Search for the cell housing the specified text and yield its (x, y) center coordinate. 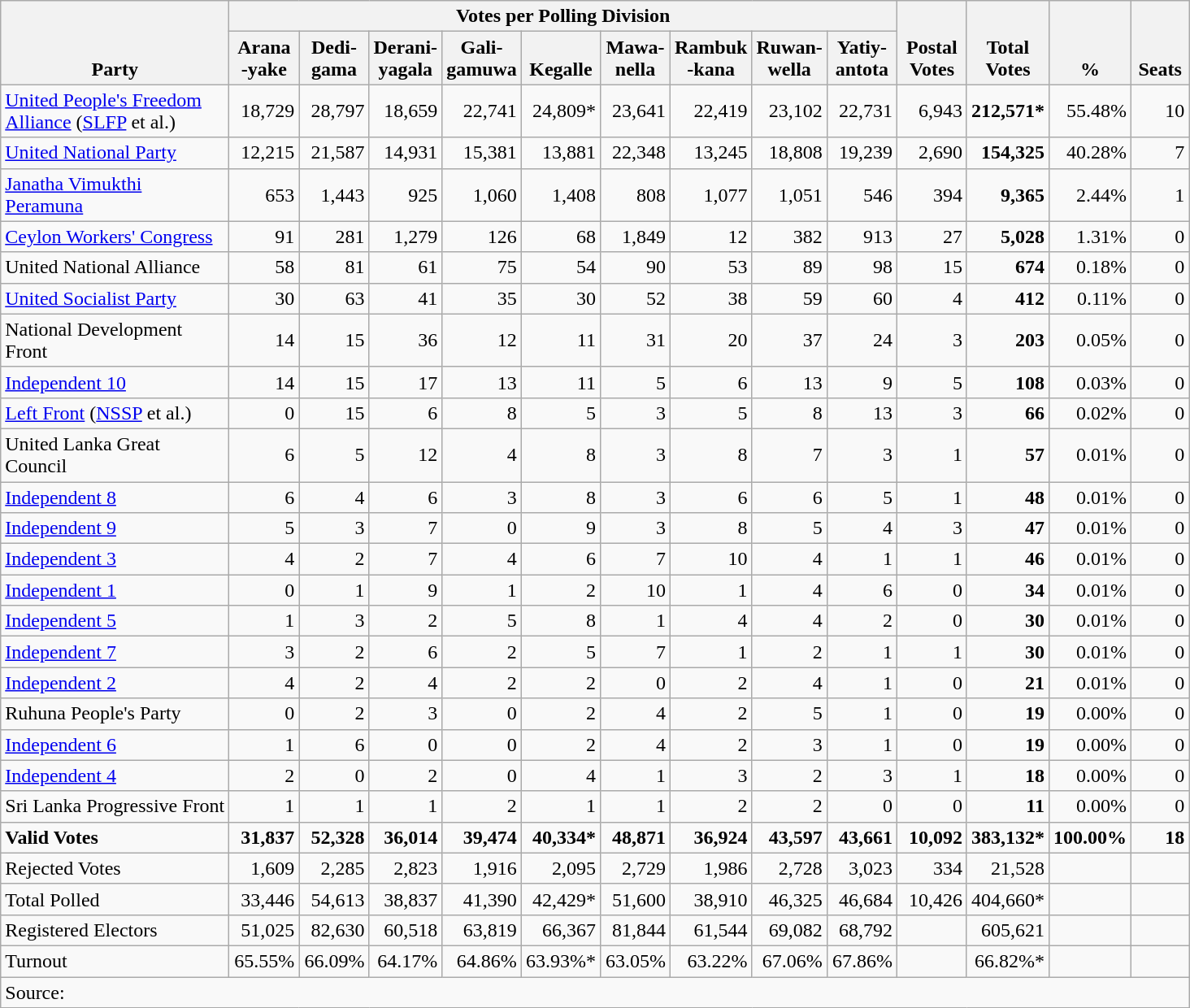
81 (334, 267)
23,102 (789, 111)
52 (635, 298)
59 (789, 298)
3,023 (862, 868)
394 (932, 195)
20 (711, 340)
68,792 (862, 930)
100.00% (1091, 837)
Dedi-gama (334, 59)
66,367 (561, 930)
2,823 (406, 868)
653 (264, 195)
48 (1008, 497)
412 (1008, 298)
14,931 (406, 153)
Derani-yagala (406, 59)
2.44% (1091, 195)
67.86% (862, 961)
808 (635, 195)
Seats (1161, 42)
91 (264, 237)
24 (862, 340)
Ruwan-wella (789, 59)
2,728 (789, 868)
Independent 4 (115, 776)
13,881 (561, 153)
22,741 (482, 111)
1,077 (711, 195)
2,690 (932, 153)
Independent 9 (115, 528)
28,797 (334, 111)
35 (482, 298)
61 (406, 267)
55.48% (1091, 111)
66.82%* (1008, 961)
0.02% (1091, 413)
203 (1008, 340)
Rambuk-kana (711, 59)
67.06% (789, 961)
22,348 (635, 153)
605,621 (1008, 930)
38,910 (711, 899)
126 (482, 237)
22,419 (711, 111)
47 (1008, 528)
5,028 (1008, 237)
Independent 1 (115, 590)
2,285 (334, 868)
0.03% (1091, 382)
Rejected Votes (115, 868)
34 (1008, 590)
154,325 (1008, 153)
81,844 (635, 930)
53 (711, 267)
54 (561, 267)
Mawa-nella (635, 59)
15,381 (482, 153)
43,597 (789, 837)
66 (1008, 413)
61,544 (711, 930)
546 (862, 195)
9,365 (1008, 195)
1,443 (334, 195)
41 (406, 298)
Yatiy-antota (862, 59)
12,215 (264, 153)
24,809* (561, 111)
404,660* (1008, 899)
60,518 (406, 930)
Left Front (NSSP et al.) (115, 413)
334 (932, 868)
36,014 (406, 837)
63,819 (482, 930)
1,609 (264, 868)
38,837 (406, 899)
108 (1008, 382)
63.93%* (561, 961)
27 (932, 237)
Total Polled (115, 899)
42,429* (561, 899)
Turnout (115, 961)
31,837 (264, 837)
17 (406, 382)
Independent 10 (115, 382)
382 (789, 237)
383,132* (1008, 837)
1,849 (635, 237)
64.86% (482, 961)
1,986 (711, 868)
89 (789, 267)
Valid Votes (115, 837)
22,731 (862, 111)
281 (334, 237)
Total Votes (1008, 42)
Ruhuna People's Party (115, 714)
Independent 6 (115, 745)
51,600 (635, 899)
40,334* (561, 837)
Ceylon Workers' Congress (115, 237)
82,630 (334, 930)
Kegalle (561, 59)
925 (406, 195)
46,325 (789, 899)
Arana-yake (264, 59)
212,571* (1008, 111)
57 (1008, 455)
10,426 (932, 899)
19,239 (862, 153)
Janatha Vimukthi Peramuna (115, 195)
18,729 (264, 111)
National Development Front (115, 340)
46 (1008, 559)
2,095 (561, 868)
Party (115, 42)
51,025 (264, 930)
66.09% (334, 961)
913 (862, 237)
1,051 (789, 195)
1,408 (561, 195)
33,446 (264, 899)
43,661 (862, 837)
31 (635, 340)
6,943 (932, 111)
68 (561, 237)
58 (264, 267)
48,871 (635, 837)
63 (334, 298)
21,587 (334, 153)
21,528 (1008, 868)
38 (711, 298)
37 (789, 340)
90 (635, 267)
674 (1008, 267)
41,390 (482, 899)
% (1091, 42)
13,245 (711, 153)
36,924 (711, 837)
Independent 8 (115, 497)
23,641 (635, 111)
PostalVotes (932, 42)
98 (862, 267)
0.11% (1091, 298)
40.28% (1091, 153)
60 (862, 298)
75 (482, 267)
Independent 7 (115, 652)
Registered Electors (115, 930)
65.55% (264, 961)
69,082 (789, 930)
United National Alliance (115, 267)
63.22% (711, 961)
0.18% (1091, 267)
52,328 (334, 837)
39,474 (482, 837)
2,729 (635, 868)
Independent 2 (115, 683)
United Lanka Great Council (115, 455)
Independent 5 (115, 621)
36 (406, 340)
1,279 (406, 237)
18,659 (406, 111)
Gali-gamuwa (482, 59)
46,684 (862, 899)
United Socialist Party (115, 298)
1.31% (1091, 237)
18,808 (789, 153)
Source: (595, 993)
Sri Lanka Progressive Front (115, 806)
10,092 (932, 837)
21 (1008, 683)
63.05% (635, 961)
54,613 (334, 899)
United National Party (115, 153)
United People's Freedom Alliance (SLFP et al.) (115, 111)
0.05% (1091, 340)
Independent 3 (115, 559)
Votes per Polling Division (563, 16)
1,060 (482, 195)
64.17% (406, 961)
1,916 (482, 868)
